Locate the cell with the specified text and output its (x, y) center coordinate. 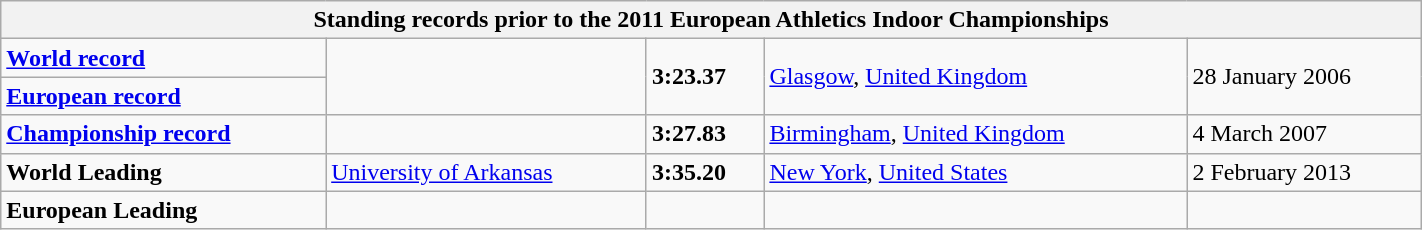
28 January 2006 (1304, 77)
Glasgow, United Kingdom (976, 77)
4 March 2007 (1304, 134)
3:27.83 (704, 134)
3:35.20 (704, 172)
European Leading (164, 210)
3:23.37 (704, 77)
Standing records prior to the 2011 European Athletics Indoor Championships (711, 20)
2 February 2013 (1304, 172)
World Leading (164, 172)
University of Arkansas (486, 172)
New York, United States (976, 172)
European record (164, 96)
Birmingham, United Kingdom (976, 134)
Championship record (164, 134)
World record (164, 58)
